Extract the [x, y] coordinate from the center of the cell holding the provided text.  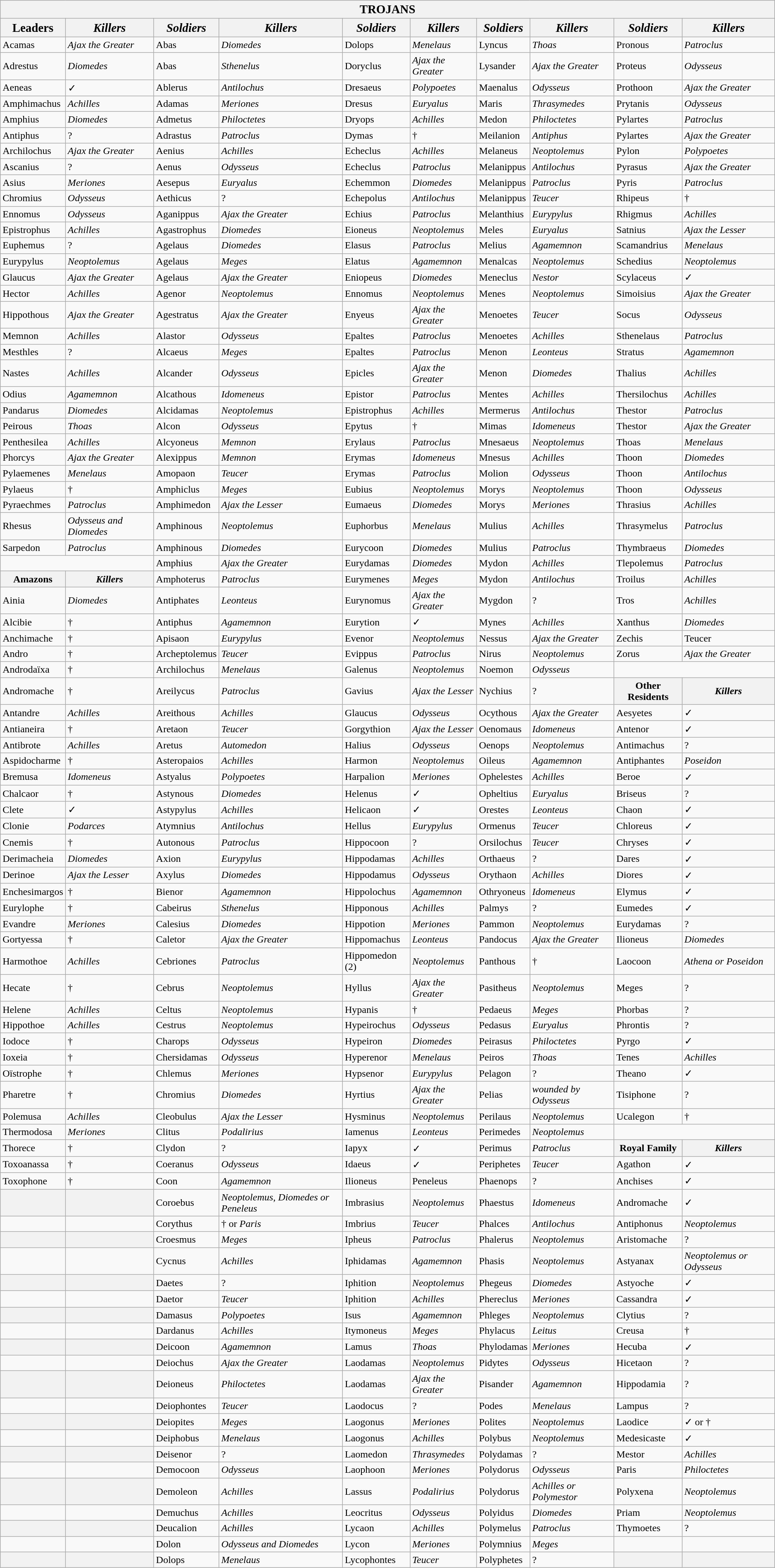
Mygdon [503, 600]
Achilles or Polymestor [572, 1491]
Echepolus [376, 198]
Mestor [648, 1454]
Perilaus [503, 1116]
Diores [648, 875]
Damasus [186, 1315]
Enchesimargos [33, 892]
Astynous [186, 794]
Pylaeus [33, 489]
Lycon [376, 1544]
Euphorbus [376, 527]
Eurynomus [376, 600]
Cebrus [186, 988]
Clydon [186, 1148]
Ascanius [33, 167]
Melius [503, 245]
Thymoetes [648, 1528]
Amphimedon [186, 505]
Cabeirus [186, 908]
Hipponous [376, 908]
Medon [503, 120]
Oenops [503, 745]
Perimus [503, 1148]
Alcathous [186, 394]
Deiopites [186, 1422]
Halius [376, 745]
Agastrophus [186, 230]
Bienor [186, 892]
Satnius [648, 230]
Amopaon [186, 473]
Deioneus [186, 1384]
Elasus [376, 245]
Alexippus [186, 457]
Aenius [186, 151]
Andro [33, 654]
Oileus [503, 761]
Chlemus [186, 1073]
Scamandrius [648, 245]
Hypanis [376, 1009]
Creusa [648, 1331]
Amphiclus [186, 489]
Theano [648, 1073]
Mynes [503, 622]
Harmothoe [33, 961]
Atymnius [186, 826]
Panthous [503, 961]
Peiros [503, 1057]
Agathon [648, 1164]
Demuchus [186, 1513]
Pandocus [503, 940]
Phylodamas [503, 1347]
Pidytes [503, 1363]
Evenor [376, 638]
Phegeus [503, 1283]
Troilus [648, 579]
Molion [503, 473]
Hicetaon [648, 1363]
Odius [33, 394]
Antibrote [33, 745]
Adrastus [186, 135]
Apisaon [186, 638]
Alastor [186, 336]
Hypeiron [376, 1041]
Astypylus [186, 810]
Hypsenor [376, 1073]
Mnesus [503, 457]
Orestes [503, 810]
Peirasus [503, 1041]
Deiophontes [186, 1406]
Peneleus [443, 1181]
Phylacus [503, 1331]
Phalerus [503, 1240]
Alcidamas [186, 410]
Calesius [186, 924]
Eioneus [376, 230]
Pylon [648, 151]
Antianeira [33, 729]
Sthenelaus [648, 336]
Galenus [376, 670]
Chaon [648, 810]
Hippodamas [376, 859]
Celtus [186, 1009]
Admetus [186, 120]
Ioxeia [33, 1057]
Hecuba [648, 1347]
Helicaon [376, 810]
Archeptolemus [186, 654]
Pharetre [33, 1095]
Dolon [186, 1544]
Phorcys [33, 457]
Aristomache [648, 1240]
Anchimache [33, 638]
Amphoterus [186, 579]
Other Residents [648, 691]
Zorus [648, 654]
Gavius [376, 691]
Androdaïxa [33, 670]
Polyxena [648, 1491]
Toxophone [33, 1181]
Polyidus [503, 1513]
Phorbas [648, 1009]
Cebriones [186, 961]
Dares [648, 859]
TROJANS [387, 10]
Thermodosa [33, 1132]
Poseidon [729, 761]
Hyrtius [376, 1095]
Leitus [572, 1331]
Deisenor [186, 1454]
Alcaeus [186, 352]
Acamas [33, 45]
Deucalion [186, 1528]
Phalces [503, 1224]
Phasis [503, 1261]
Daetes [186, 1283]
Orythaon [503, 875]
Aeneas [33, 88]
Antiphonus [648, 1224]
Dymas [376, 135]
Briseus [648, 794]
Polyphetes [503, 1560]
Helenus [376, 794]
Mimas [503, 426]
Aretaon [186, 729]
Epistor [376, 394]
Cassandra [648, 1299]
Croesmus [186, 1240]
Pasitheus [503, 988]
Clete [33, 810]
Charops [186, 1041]
Autonous [186, 842]
Democoon [186, 1470]
Othryoneus [503, 892]
Mnesaeus [503, 442]
Alcon [186, 426]
Athena or Poseidon [729, 961]
Leaders [33, 28]
Pedasus [503, 1025]
Pelagon [503, 1073]
Noemon [503, 670]
Evippus [376, 654]
Xanthus [648, 622]
Hippocoon [376, 842]
Ablerus [186, 88]
† or Paris [281, 1224]
Adamas [186, 104]
Bremusa [33, 777]
Thalius [648, 373]
Cestrus [186, 1025]
Cnemis [33, 842]
Hecate [33, 988]
Aenus [186, 167]
Polydamas [503, 1454]
Penthesilea [33, 442]
Iodoce [33, 1041]
Leocritus [376, 1513]
Dresaeus [376, 88]
Nastes [33, 373]
Melanthius [503, 214]
Ophelestes [503, 777]
Polymnius [503, 1544]
Lampus [648, 1406]
Echemmon [376, 183]
Rhesus [33, 527]
Lassus [376, 1491]
Mesthles [33, 352]
Coon [186, 1181]
Periphetes [503, 1164]
Amazons [33, 579]
Pyrasus [648, 167]
Royal Family [648, 1148]
Axion [186, 859]
Thrasymelus [648, 527]
Epicles [376, 373]
Polemusa [33, 1116]
wounded by Odysseus [572, 1095]
Nessus [503, 638]
Laodice [648, 1422]
Mermerus [503, 410]
Tenes [648, 1057]
Tros [648, 600]
Phereclus [503, 1299]
✓ or † [729, 1422]
Rhipeus [648, 198]
Toxoanassa [33, 1164]
Eurymenes [376, 579]
Pyraechmes [33, 505]
Zechis [648, 638]
Deiochus [186, 1363]
Clytius [648, 1315]
Thersilochus [648, 394]
Adrestus [33, 66]
Derimacheia [33, 859]
Neoptolemus, Diomedes or Peneleus [281, 1202]
Antiphantes [648, 761]
Ucalegon [648, 1116]
Hippotion [376, 924]
Echius [376, 214]
Cycnus [186, 1261]
Maenalus [503, 88]
Phleges [503, 1315]
Alcyoneus [186, 442]
Laophoon [376, 1470]
Meneclus [503, 277]
Chalcaor [33, 794]
Corythus [186, 1224]
Eumedes [648, 908]
Proteus [648, 66]
Ipheus [376, 1240]
Oïstrophe [33, 1073]
Paris [648, 1470]
Astyalus [186, 777]
Menalcas [503, 261]
Phaenops [503, 1181]
Elymus [648, 892]
Iphidamas [376, 1261]
Hellus [376, 826]
Derinoe [33, 875]
Neoptolemus or Odysseus [729, 1261]
Prytanis [648, 104]
Itymoneus [376, 1331]
Menes [503, 293]
Tisiphone [648, 1095]
Maris [503, 104]
Iapyx [376, 1148]
Ainia [33, 600]
Thymbraeus [648, 548]
Astyoche [648, 1283]
Demoleon [186, 1491]
Doryclus [376, 66]
Laocoon [648, 961]
Pyrgo [648, 1041]
Polites [503, 1422]
Socus [648, 315]
Lysander [503, 66]
Eurytion [376, 622]
Dardanus [186, 1331]
Phrontis [648, 1025]
Asius [33, 183]
Antandre [33, 713]
Mentes [503, 394]
Erylaus [376, 442]
Gortyessa [33, 940]
Clitus [186, 1132]
Alcander [186, 373]
Rhigmus [648, 214]
Polymelus [503, 1528]
Alcibie [33, 622]
Lycophontes [376, 1560]
Aesepus [186, 183]
Gorgythion [376, 729]
Stratus [648, 352]
Pyris [648, 183]
Eurycoon [376, 548]
Prothoon [648, 88]
Nychius [503, 691]
Aethicus [186, 198]
Eumaeus [376, 505]
Laodocus [376, 1406]
Caletor [186, 940]
Chloreus [648, 826]
Pronous [648, 45]
Medesicaste [648, 1438]
Imbrasius [376, 1202]
Eubius [376, 489]
Hector [33, 293]
Simoisius [648, 293]
Enyeus [376, 315]
Chryses [648, 842]
Antimachus [648, 745]
Tlepolemus [648, 563]
Aspidocharme [33, 761]
Thorece [33, 1148]
Hyllus [376, 988]
Hippolochus [376, 892]
Eurylophe [33, 908]
Hippodamus [376, 875]
Beroe [648, 777]
Meles [503, 230]
Laomedon [376, 1454]
Harpalion [376, 777]
Meilanion [503, 135]
Pedaeus [503, 1009]
Amphimachus [33, 104]
Melaneus [503, 151]
Peirous [33, 426]
Harmon [376, 761]
Areilycus [186, 691]
Eniopeus [376, 277]
Hippomachus [376, 940]
Aretus [186, 745]
Hyperenor [376, 1057]
Pisander [503, 1384]
Evandre [33, 924]
Euphemus [33, 245]
Deicoon [186, 1347]
Scylaceus [648, 277]
Pylaemenes [33, 473]
Hippomedon (2) [376, 961]
Phaestus [503, 1202]
Iamenus [376, 1132]
Agenor [186, 293]
Thrasius [648, 505]
Hysminus [376, 1116]
Schedius [648, 261]
Lamus [376, 1347]
Pammon [503, 924]
Dryops [376, 120]
Priam [648, 1513]
Aesyetes [648, 713]
Ormenus [503, 826]
Automedon [281, 745]
Orthaeus [503, 859]
Clonie [33, 826]
Imbrius [376, 1224]
Antenor [648, 729]
Nestor [572, 277]
Nirus [503, 654]
Deiphobus [186, 1438]
Daetor [186, 1299]
Epytus [376, 426]
Palmys [503, 908]
Dresus [376, 104]
Podarces [109, 826]
Sarpedon [33, 548]
Hippothoe [33, 1025]
Helene [33, 1009]
Polybus [503, 1438]
Hippothous [33, 315]
Isus [376, 1315]
Astyanax [648, 1261]
Opheltius [503, 794]
Antiphates [186, 600]
Cleobulus [186, 1116]
Elatus [376, 261]
Podes [503, 1406]
Axylus [186, 875]
Hippodamia [648, 1384]
Perimedes [503, 1132]
Ocythous [503, 713]
Agestratus [186, 315]
Asteropaios [186, 761]
Anchises [648, 1181]
Hypeirochus [376, 1025]
Aganippus [186, 214]
Chersidamas [186, 1057]
Oenomaus [503, 729]
Areithous [186, 713]
Pandarus [33, 410]
Coeranus [186, 1164]
Pelias [503, 1095]
Idaeus [376, 1164]
Orsilochus [503, 842]
Coroebus [186, 1202]
Lyncus [503, 45]
Lycaon [376, 1528]
